Identify which cell holds the provided text, then report its [X, Y] central coordinate. 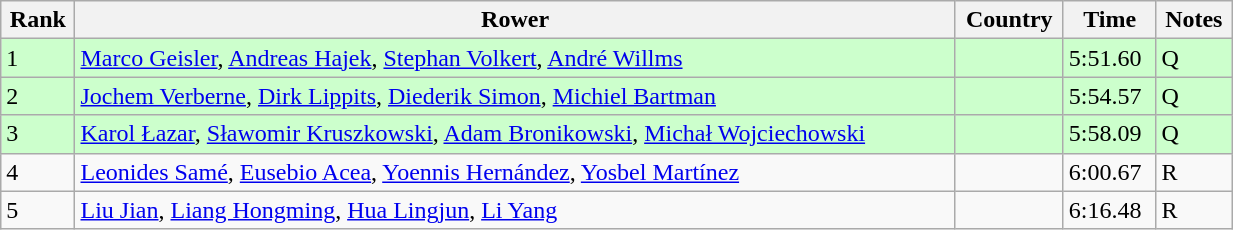
Leonides Samé, Eusebio Acea, Yoennis Hernández, Yosbel Martínez [515, 172]
Rower [515, 20]
6:00.67 [1110, 172]
Country [1009, 20]
Time [1110, 20]
5:54.57 [1110, 96]
Karol Łazar, Sławomir Kruszkowski, Adam Bronikowski, Michał Wojciechowski [515, 134]
6:16.48 [1110, 210]
Liu Jian, Liang Hongming, Hua Lingjun, Li Yang [515, 210]
2 [38, 96]
5:51.60 [1110, 58]
Rank [38, 20]
3 [38, 134]
Notes [1194, 20]
Jochem Verberne, Dirk Lippits, Diederik Simon, Michiel Bartman [515, 96]
Marco Geisler, Andreas Hajek, Stephan Volkert, André Willms [515, 58]
1 [38, 58]
5:58.09 [1110, 134]
5 [38, 210]
4 [38, 172]
